Find where the given text appears and provide that cell's center as [X, Y] coordinate. 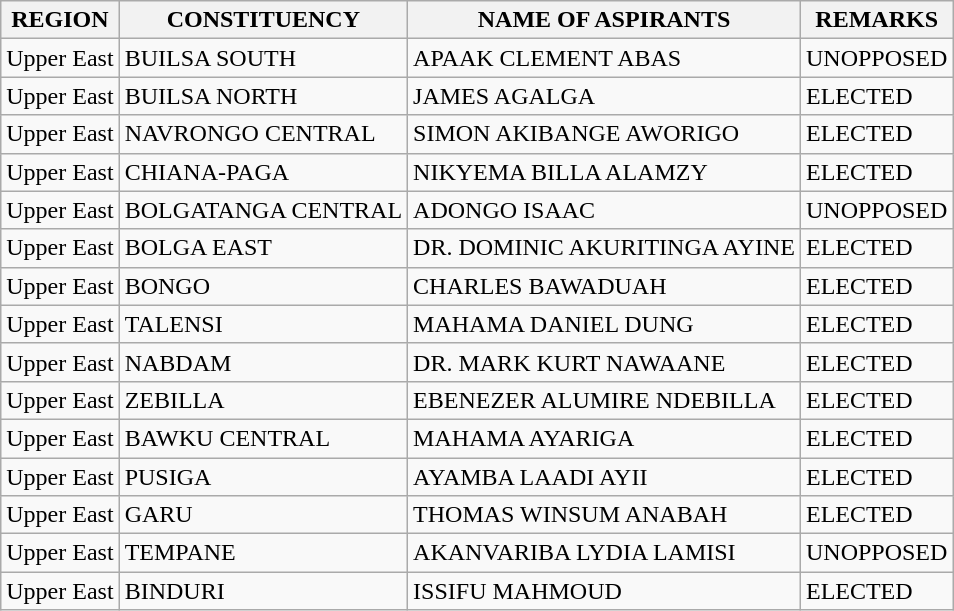
AYAMBA LAADI AYII [604, 477]
NABDAM [263, 362]
BAWKU CENTRAL [263, 438]
REMARKS [876, 20]
BUILSA NORTH [263, 96]
MAHAMA AYARIGA [604, 438]
TALENSI [263, 324]
BOLGATANGA CENTRAL [263, 210]
AKANVARIBA LYDIA LAMISI [604, 553]
JAMES AGALGA [604, 96]
THOMAS WINSUM ANABAH [604, 515]
MAHAMA DANIEL DUNG [604, 324]
ADONGO ISAAC [604, 210]
REGION [60, 20]
BONGO [263, 286]
NAME OF ASPIRANTS [604, 20]
BUILSA SOUTH [263, 58]
APAAK CLEMENT ABAS [604, 58]
DR. DOMINIC AKURITINGA AYINE [604, 248]
ISSIFU MAHMOUD [604, 591]
ZEBILLA [263, 400]
NAVRONGO CENTRAL [263, 134]
EBENEZER ALUMIRE NDEBILLA [604, 400]
NIKYEMA BILLA ALAMZY [604, 172]
GARU [263, 515]
BINDURI [263, 591]
CHARLES BAWADUAH [604, 286]
TEMPANE [263, 553]
DR. MARK KURT NAWAANE [604, 362]
CONSTITUENCY [263, 20]
SIMON AKIBANGE AWORIGO [604, 134]
CHIANA-PAGA [263, 172]
BOLGA EAST [263, 248]
PUSIGA [263, 477]
